Locate the cell with the specified text and output its [x, y] center coordinate. 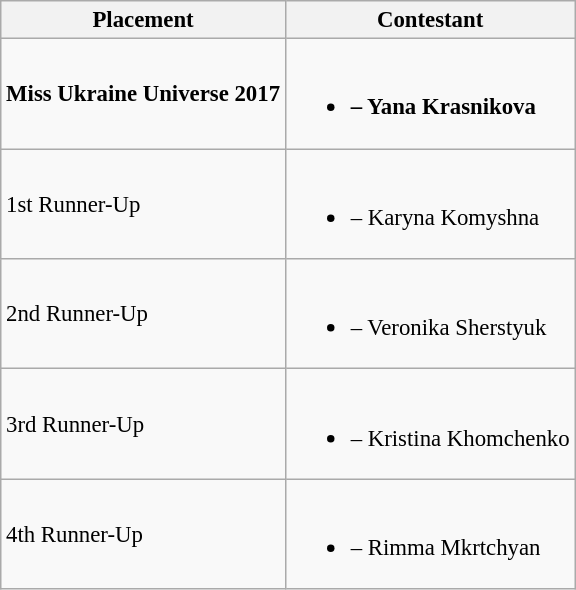
3rd Runner-Up [144, 424]
1st Runner-Up [144, 204]
Contestant [430, 20]
Miss Ukraine Universe 2017 [144, 94]
– Kristina Khomchenko [430, 424]
Placement [144, 20]
2nd Runner-Up [144, 314]
4th Runner-Up [144, 534]
– Yana Krasnikova [430, 94]
– Karyna Komyshna [430, 204]
– Veronika Sherstyuk [430, 314]
– Rimma Mkrtchyan [430, 534]
